Search for the cell housing the specified text and yield its (X, Y) center coordinate. 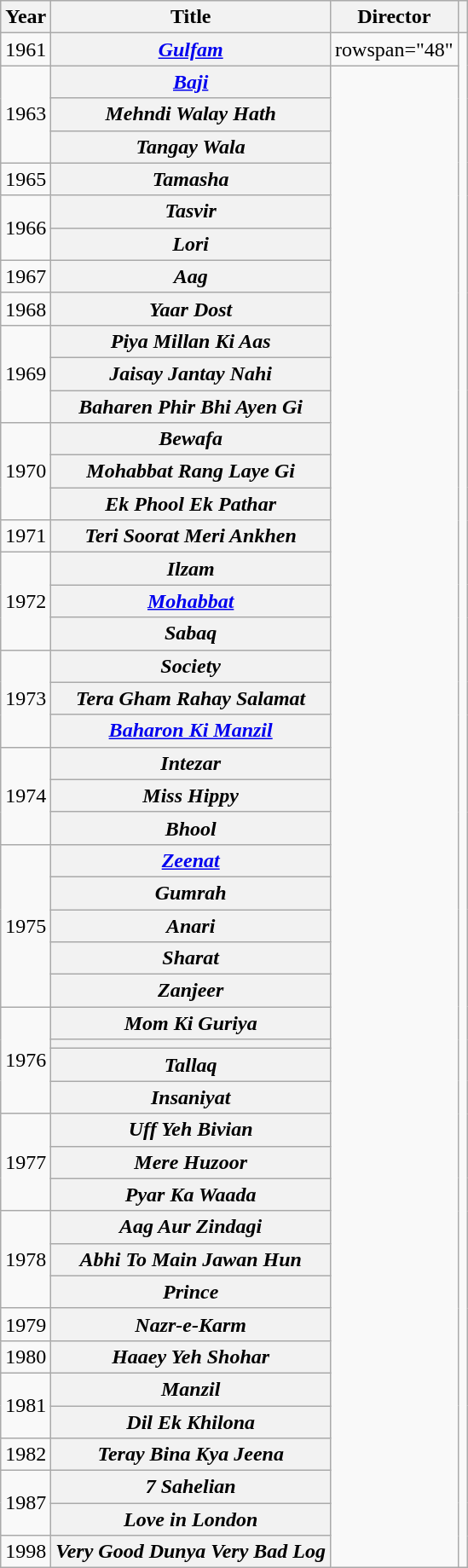
Zanjeer (191, 991)
Tera Gham Rahay Salamat (191, 698)
7 Sahelian (191, 1487)
Mere Huzoor (191, 1162)
Dil Ek Khilona (191, 1421)
Uff Yeh Bivian (191, 1130)
1967 (26, 276)
Tamasha (191, 179)
Bhool (191, 828)
Year (26, 17)
Title (191, 17)
1979 (26, 1324)
Pyar Ka Waada (191, 1195)
1971 (26, 536)
1978 (26, 1259)
Sabaq (191, 634)
Gulfam (191, 49)
1987 (26, 1503)
1965 (26, 179)
1998 (26, 1552)
Very Good Dunya Very Bad Log (191, 1552)
Ek Phool Ek Pathar (191, 504)
Miss Hippy (191, 796)
Mehndi Walay Hath (191, 114)
Piya Millan Ki Aas (191, 341)
Haaey Yeh Shohar (191, 1357)
1972 (26, 601)
Sharat (191, 958)
Society (191, 666)
Teri Soorat Meri Ankhen (191, 536)
1977 (26, 1162)
Jaisay Jantay Nahi (191, 373)
Lori (191, 244)
Nazr-e-Karm (191, 1324)
Baji (191, 82)
Ilzam (191, 569)
Yaar Dost (191, 309)
1981 (26, 1405)
1969 (26, 373)
Bewafa (191, 439)
Tangay Wala (191, 147)
Zeenat (191, 860)
rowspan="48" (395, 49)
Tasvir (191, 211)
1966 (26, 228)
Aag Aur Zindagi (191, 1227)
Mom Ki Guriya (191, 1023)
1961 (26, 49)
Anari (191, 925)
Manzil (191, 1389)
Abhi To Main Jawan Hun (191, 1259)
Teray Bina Kya Jeena (191, 1455)
Director (395, 17)
1974 (26, 796)
Baharen Phir Bhi Ayen Gi (191, 407)
1982 (26, 1455)
Insaniyat (191, 1097)
Mohabbat Rang Laye Gi (191, 472)
Baharon Ki Manzil (191, 731)
Aag (191, 276)
Love in London (191, 1519)
Prince (191, 1292)
1976 (26, 1061)
Tallaq (191, 1065)
1975 (26, 925)
Intezar (191, 763)
Gumrah (191, 893)
1963 (26, 114)
1973 (26, 698)
1980 (26, 1357)
1970 (26, 472)
1968 (26, 309)
Mohabbat (191, 601)
